Provide the (x, y) coordinate of the cell's center where the given text is located.  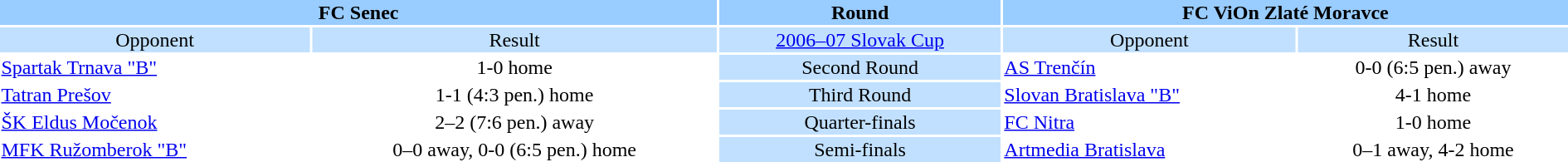
FC Nitra (1150, 122)
FC ViOn Zlaté Moravce (1286, 12)
Slovan Bratislava "B" (1150, 95)
2–2 (7:6 pen.) away (514, 122)
4-1 home (1434, 95)
AS Trenčín (1150, 67)
Spartak Trnava "B" (154, 67)
MFK Ružomberok "B" (154, 150)
Round (859, 12)
Artmedia Bratislava (1150, 150)
0-0 (6:5 pen.) away (1434, 67)
ŠK Eldus Močenok (154, 122)
0–1 away, 4-2 home (1434, 150)
Quarter-finals (859, 122)
Second Round (859, 67)
1-1 (4:3 pen.) home (514, 95)
0–0 away, 0-0 (6:5 pen.) home (514, 150)
Semi-finals (859, 150)
Third Round (859, 95)
2006–07 Slovak Cup (859, 40)
FC Senec (358, 12)
Tatran Prešov (154, 95)
